Search for the cell housing the specified text and yield its (X, Y) center coordinate. 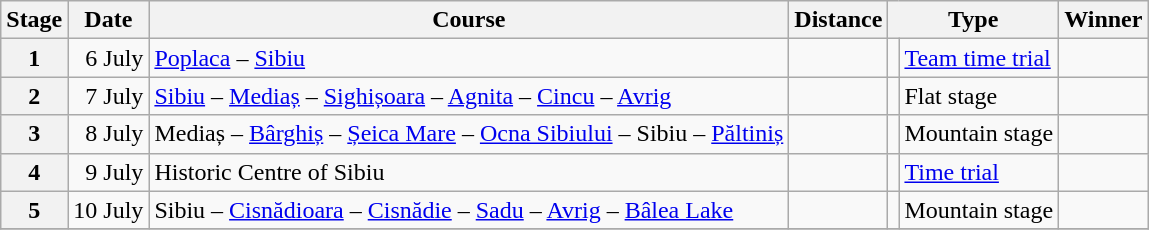
8 July (108, 134)
Sibiu – Mediaș – Sighișoara – Agnita – Cincu – Avrig (469, 96)
Historic Centre of Sibiu (469, 172)
6 July (108, 58)
Poplaca – Sibiu (469, 58)
2 (34, 96)
Distance (838, 20)
4 (34, 172)
3 (34, 134)
Team time trial (979, 58)
Time trial (979, 172)
5 (34, 210)
Sibiu – Cisnădioara – Cisnădie – Sadu – Avrig – Bâlea Lake (469, 210)
9 July (108, 172)
1 (34, 58)
Type (974, 20)
Course (469, 20)
Winner (1104, 20)
Date (108, 20)
7 July (108, 96)
Flat stage (979, 96)
10 July (108, 210)
Stage (34, 20)
Mediaș – Bârghiș – Șeica Mare – Ocna Sibiului – Sibiu – Păltiniș (469, 134)
